Return [X, Y] of the center of cell containing provided text 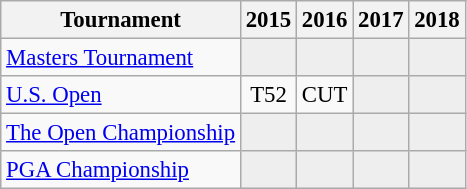
U.S. Open [121, 95]
2018 [437, 20]
2016 [325, 20]
Tournament [121, 20]
PGA Championship [121, 170]
T52 [268, 95]
CUT [325, 95]
The Open Championship [121, 133]
2015 [268, 20]
2017 [381, 20]
Masters Tournament [121, 58]
